For the text-containing cell, return its midpoint in [X, Y] coordinate format. 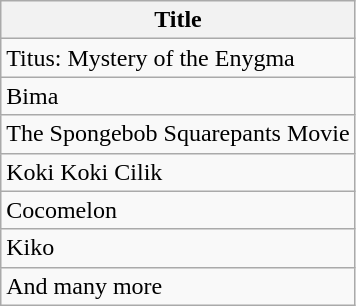
Titus: Mystery of the Enygma [178, 58]
Koki Koki Cilik [178, 172]
Kiko [178, 248]
Title [178, 20]
The Spongebob Squarepants Movie [178, 134]
Cocomelon [178, 210]
And many more [178, 286]
Bima [178, 96]
